Return the (X, Y) coordinate for the center point of the cell that contains the specified text.  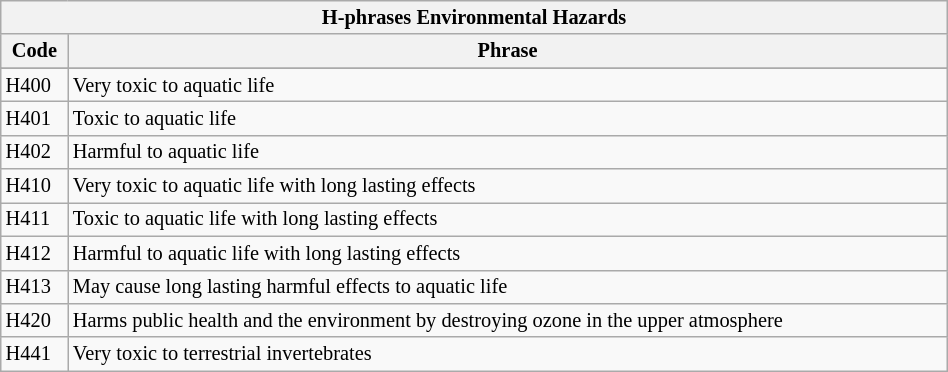
Code (34, 51)
Phrase (508, 51)
H412 (34, 253)
H400 (34, 85)
Very toxic to terrestrial invertebrates (508, 354)
H441 (34, 354)
H411 (34, 219)
H410 (34, 186)
Very toxic to aquatic life (508, 85)
Very toxic to aquatic life with long lasting effects (508, 186)
H413 (34, 287)
H401 (34, 118)
Harmful to aquatic life (508, 152)
Harmful to aquatic life with long lasting effects (508, 253)
H-phrases Environmental Hazards (474, 17)
Harms public health and the environment by destroying ozone in the upper atmosphere (508, 320)
H402 (34, 152)
Toxic to aquatic life with long lasting effects (508, 219)
H420 (34, 320)
May cause long lasting harmful effects to aquatic life (508, 287)
Toxic to aquatic life (508, 118)
